Scan for the cell matching the given text and deliver its [X, Y] coordinate at center. 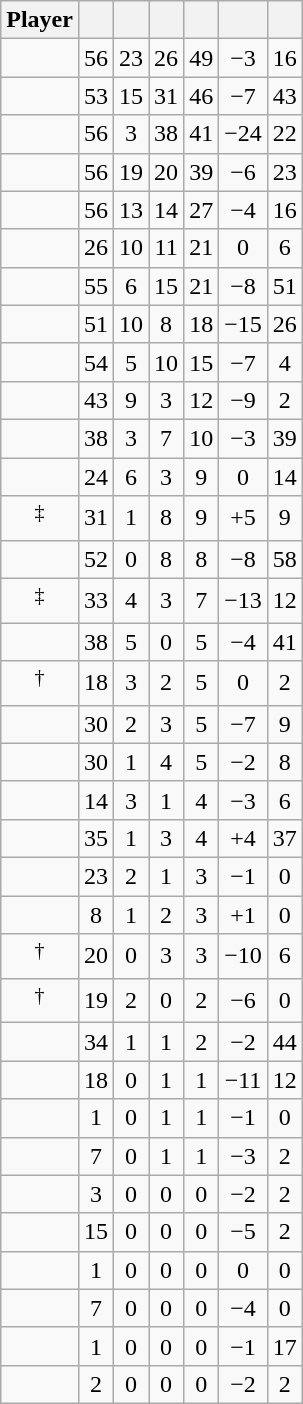
17 [284, 1346]
37 [284, 839]
−11 [244, 1080]
−24 [244, 134]
35 [96, 839]
11 [166, 248]
24 [96, 477]
52 [96, 559]
−15 [244, 324]
22 [284, 134]
−5 [244, 1232]
27 [202, 210]
46 [202, 96]
13 [132, 210]
34 [96, 1042]
53 [96, 96]
+1 [244, 915]
55 [96, 286]
+4 [244, 839]
+5 [244, 518]
49 [202, 58]
−10 [244, 956]
54 [96, 362]
−13 [244, 600]
−9 [244, 400]
44 [284, 1042]
33 [96, 600]
Player [40, 20]
58 [284, 559]
